Search for the cell housing the specified text and yield its (x, y) center coordinate. 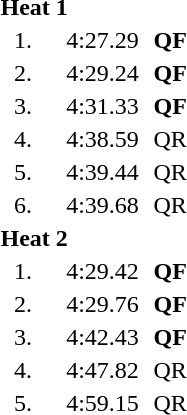
4:29.42 (102, 271)
4:39.68 (102, 205)
4:47.82 (102, 370)
4:27.29 (102, 40)
4:29.24 (102, 73)
4:39.44 (102, 172)
4:29.76 (102, 304)
4:42.43 (102, 337)
4:38.59 (102, 139)
4:31.33 (102, 106)
